Search for the cell housing the specified text and yield its (X, Y) center coordinate. 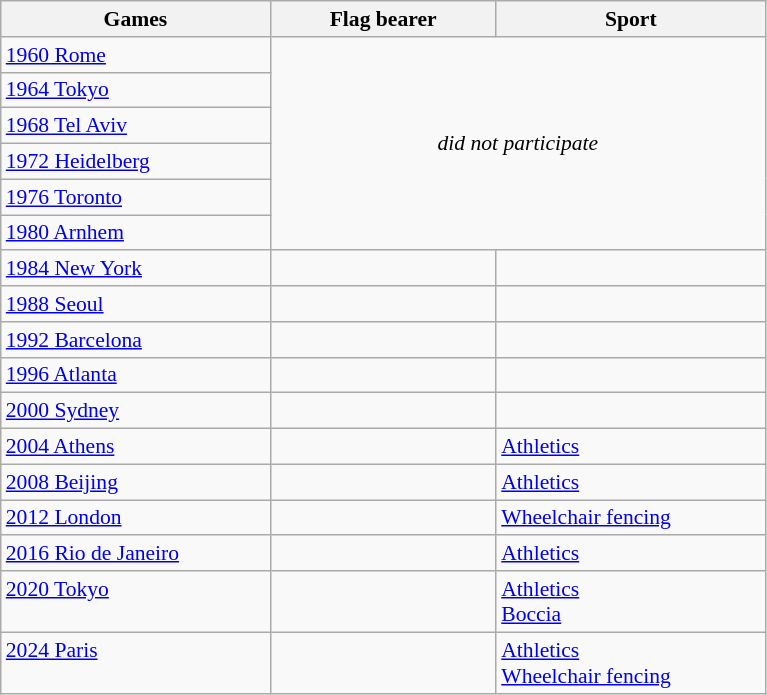
2012 London (136, 518)
did not participate (518, 144)
1972 Heidelberg (136, 162)
2004 Athens (136, 447)
1992 Barcelona (136, 340)
2024 Paris (136, 662)
2016 Rio de Janeiro (136, 554)
1980 Arnhem (136, 233)
1968 Tel Aviv (136, 126)
2008 Beijing (136, 482)
1988 Seoul (136, 304)
1996 Atlanta (136, 375)
Sport (630, 19)
Games (136, 19)
Athletics Boccia (630, 602)
2020 Tokyo (136, 602)
1964 Tokyo (136, 90)
Flag bearer (383, 19)
2000 Sydney (136, 411)
1976 Toronto (136, 197)
1984 New York (136, 269)
1960 Rome (136, 55)
Wheelchair fencing (630, 518)
Athletics Wheelchair fencing (630, 662)
